Locate the cell with the specified text and output its (x, y) center coordinate. 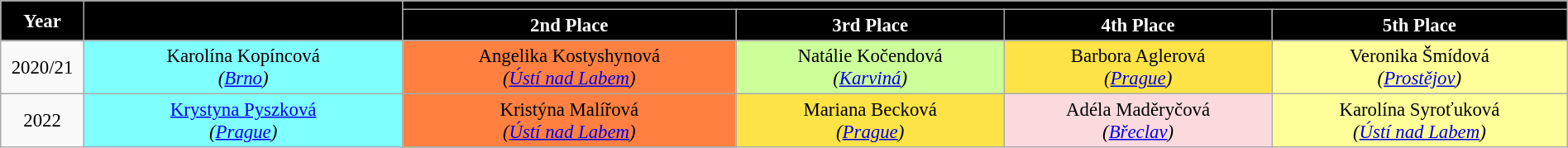
Krystyna Pyszková(Prague) (243, 121)
Barbora Aglerová(Prague) (1138, 68)
2022 (43, 121)
Veronika Šmídová(Prostějov) (1420, 68)
Karolína Syroťuková(Ústí nad Labem) (1420, 121)
5th Place (1420, 26)
4th Place (1138, 26)
Mariana Becková(Prague) (870, 121)
Kristýna Malířová(Ústí nad Labem) (569, 121)
3rd Place (870, 26)
Angelika Kostyshynová(Ústí nad Labem) (569, 68)
Karolína Kopíncová(Brno) (243, 68)
2nd Place (569, 26)
Year (43, 21)
2020/21 (43, 68)
Adéla Maděryčová(Břeclav) (1138, 121)
Natálie Kočendová(Karviná) (870, 68)
